Provide the [X, Y] coordinate of the cell's center where the given text is located.  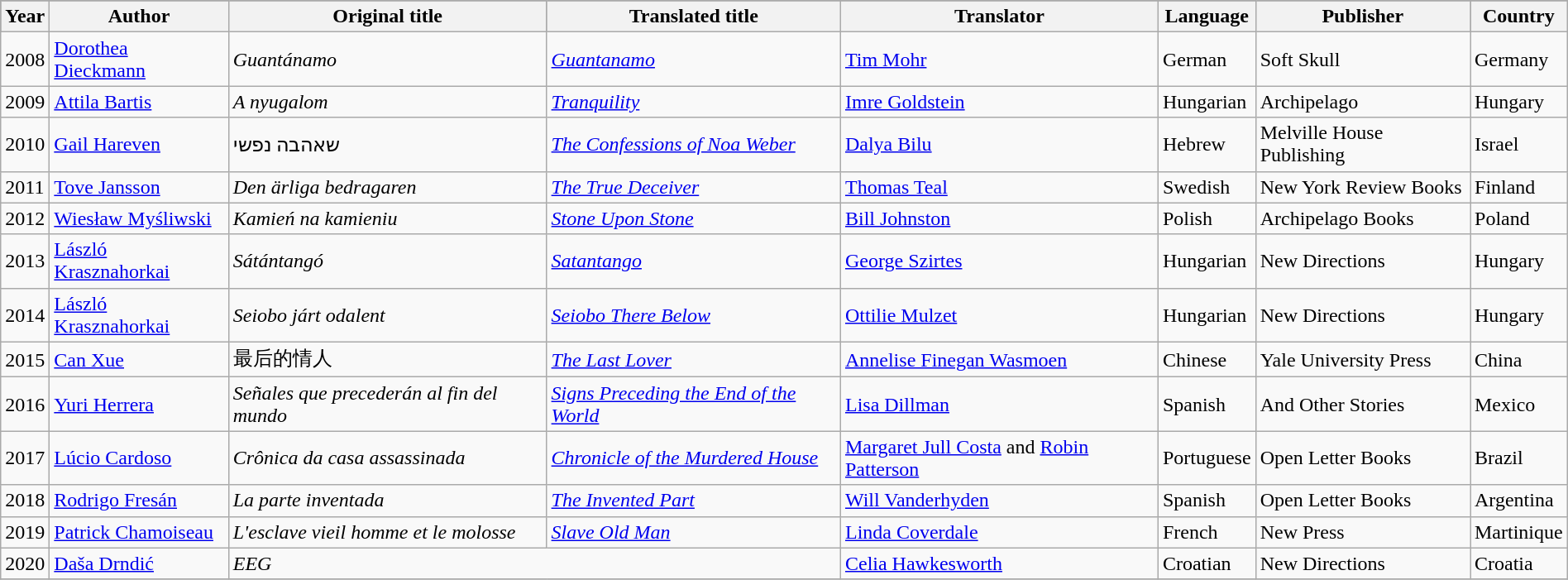
Chronicle of the Murdered House [693, 458]
Dalya Bilu [999, 144]
Linda Coverdale [999, 532]
Tim Mohr [999, 60]
New York Review Books [1363, 187]
Señales que precederán al fin del mundo [387, 404]
2012 [25, 218]
Signs Preceding the End of the World [693, 404]
Finland [1519, 187]
2014 [25, 314]
Original title [387, 17]
New Press [1363, 532]
Translated title [693, 17]
Polish [1207, 218]
2015 [25, 359]
Argentina [1519, 501]
Attila Bartis [139, 102]
Soft Skull [1363, 60]
2008 [25, 60]
Language [1207, 17]
Satantango [693, 261]
2011 [25, 187]
2020 [25, 563]
Will Vanderhyden [999, 501]
Stone Upon Stone [693, 218]
Portuguese [1207, 458]
Rodrigo Fresán [139, 501]
Daša Drndić [139, 563]
EEG [534, 563]
George Szirtes [999, 261]
Seiobo járt odalent [387, 314]
2019 [25, 532]
La parte inventada [387, 501]
Martinique [1519, 532]
A nyugalom [387, 102]
2010 [25, 144]
Margaret Jull Costa and Robin Patterson [999, 458]
Mexico [1519, 404]
Author [139, 17]
Sátántangó [387, 261]
Patrick Chamoiseau [139, 532]
2018 [25, 501]
2016 [25, 404]
Swedish [1207, 187]
Archipelago [1363, 102]
Lisa Dillman [999, 404]
Annelise Finegan Wasmoen [999, 359]
Can Xue [139, 359]
Israel [1519, 144]
Wiesław Myśliwski [139, 218]
Celia Hawkesworth [999, 563]
Tranquility [693, 102]
Croatian [1207, 563]
German [1207, 60]
Archipelago Books [1363, 218]
Yuri Herrera [139, 404]
Den ärliga bedragaren [387, 187]
French [1207, 532]
Dorothea Dieckmann [139, 60]
שאהבה נפשי [387, 144]
Brazil [1519, 458]
Ottilie Mulzet [999, 314]
Imre Goldstein [999, 102]
The Confessions of Noa Weber [693, 144]
Hebrew [1207, 144]
Seiobo There Below [693, 314]
Yale University Press [1363, 359]
Translator [999, 17]
Chinese [1207, 359]
Country [1519, 17]
Thomas Teal [999, 187]
Gail Hareven [139, 144]
L'esclave vieil homme et le molosse [387, 532]
Crônica da casa assassinada [387, 458]
China [1519, 359]
Slave Old Man [693, 532]
The True Deceiver [693, 187]
最后的情人 [387, 359]
Germany [1519, 60]
Poland [1519, 218]
The Last Lover [693, 359]
And Other Stories [1363, 404]
The Invented Part [693, 501]
2009 [25, 102]
Guantánamo [387, 60]
Melville House Publishing [1363, 144]
Croatia [1519, 563]
Lúcio Cardoso [139, 458]
Publisher [1363, 17]
2017 [25, 458]
Bill Johnston [999, 218]
2013 [25, 261]
Tove Jansson [139, 187]
Kamień na kamieniu [387, 218]
Guantanamo [693, 60]
Year [25, 17]
